Scan for the cell matching the given text and deliver its [x, y] coordinate at center. 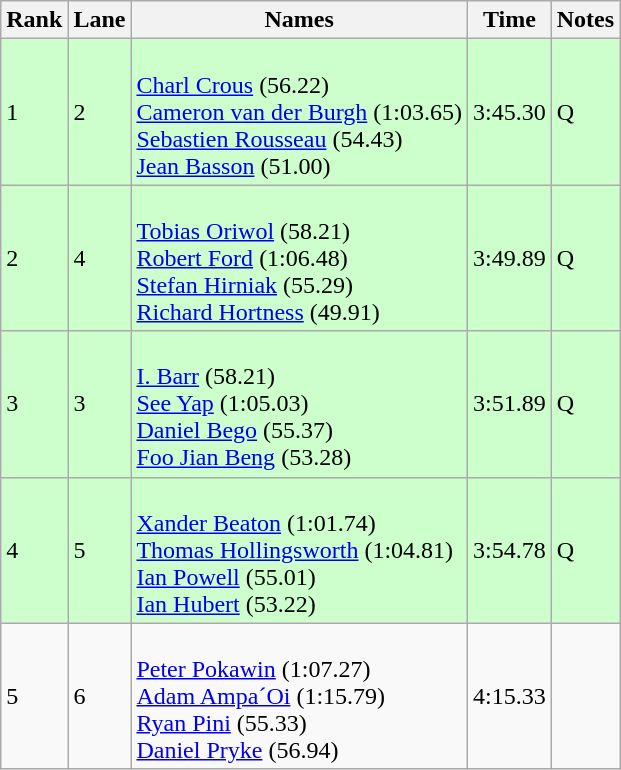
Peter Pokawin (1:07.27)Adam Ampa´Oi (1:15.79)Ryan Pini (55.33)Daniel Pryke (56.94) [300, 696]
4:15.33 [509, 696]
Xander Beaton (1:01.74)Thomas Hollingsworth (1:04.81)Ian Powell (55.01)Ian Hubert (53.22) [300, 550]
6 [100, 696]
3:45.30 [509, 112]
3:49.89 [509, 258]
Lane [100, 20]
Notes [585, 20]
3:51.89 [509, 404]
Rank [34, 20]
I. Barr (58.21)See Yap (1:05.03)Daniel Bego (55.37)Foo Jian Beng (53.28) [300, 404]
Names [300, 20]
3:54.78 [509, 550]
Tobias Oriwol (58.21)Robert Ford (1:06.48)Stefan Hirniak (55.29)Richard Hortness (49.91) [300, 258]
Time [509, 20]
1 [34, 112]
Charl Crous (56.22)Cameron van der Burgh (1:03.65)Sebastien Rousseau (54.43)Jean Basson (51.00) [300, 112]
